Return (x, y) of the center of cell containing provided text 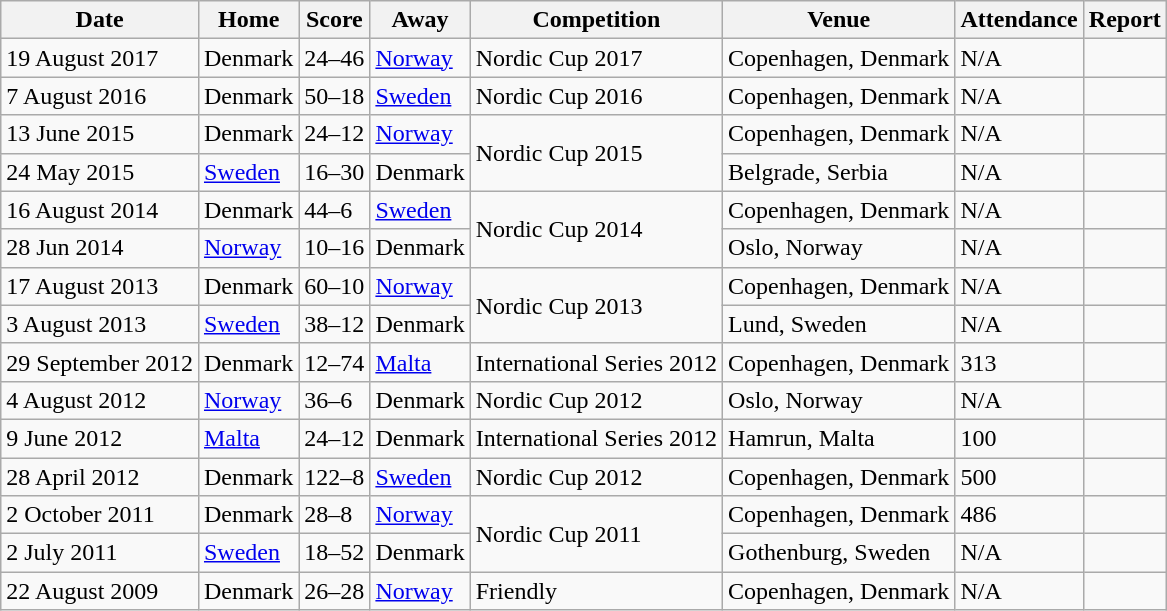
Score (334, 20)
28 April 2012 (100, 477)
Lund, Sweden (839, 324)
28 Jun 2014 (100, 248)
9 June 2012 (100, 438)
38–12 (334, 324)
7 August 2016 (100, 96)
10–16 (334, 248)
Attendance (1019, 20)
Gothenburg, Sweden (839, 553)
17 August 2013 (100, 286)
500 (1019, 477)
60–10 (334, 286)
18–52 (334, 553)
16 August 2014 (100, 210)
36–6 (334, 400)
Nordic Cup 2016 (596, 96)
44–6 (334, 210)
4 August 2012 (100, 400)
122–8 (334, 477)
Nordic Cup 2015 (596, 153)
Belgrade, Serbia (839, 172)
Nordic Cup 2011 (596, 534)
Hamrun, Malta (839, 438)
22 August 2009 (100, 591)
Nordic Cup 2014 (596, 229)
Away (420, 20)
100 (1019, 438)
24–46 (334, 58)
50–18 (334, 96)
Date (100, 20)
Nordic Cup 2017 (596, 58)
2 July 2011 (100, 553)
26–28 (334, 591)
13 June 2015 (100, 134)
Competition (596, 20)
3 August 2013 (100, 324)
12–74 (334, 362)
24 May 2015 (100, 172)
Nordic Cup 2013 (596, 305)
Friendly (596, 591)
Report (1124, 20)
29 September 2012 (100, 362)
Home (248, 20)
Venue (839, 20)
19 August 2017 (100, 58)
28–8 (334, 515)
16–30 (334, 172)
2 October 2011 (100, 515)
313 (1019, 362)
486 (1019, 515)
